Detect which cell encompasses the target text, then output its (x, y) center coordinate. 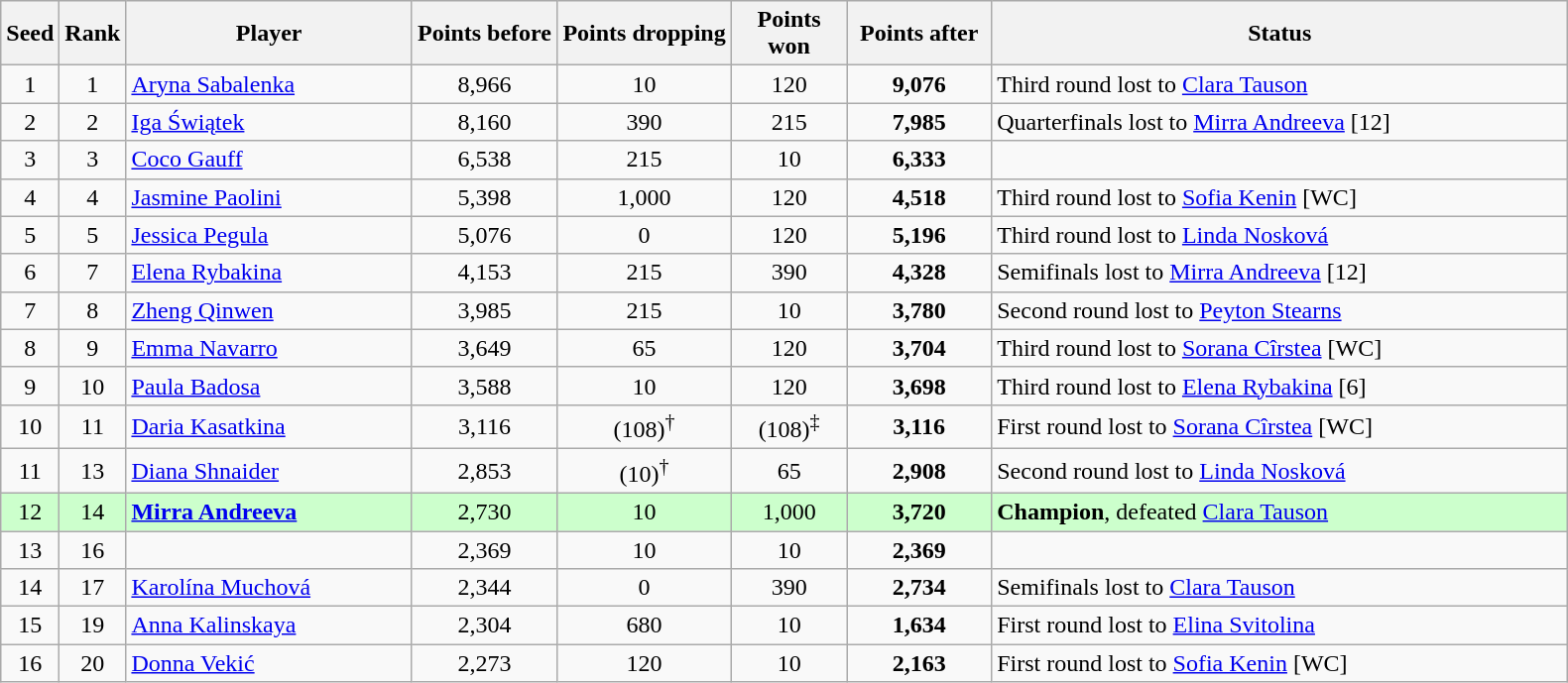
Points won (789, 34)
1,634 (919, 626)
Elena Rybakina (270, 273)
Semifinals lost to Mirra Andreeva [12] (1279, 273)
9,076 (919, 84)
680 (645, 626)
5,076 (484, 235)
Coco Gauff (270, 160)
Karolína Muchová (270, 588)
19 (93, 626)
6 (30, 273)
Points dropping (645, 34)
Donna Vekić (270, 663)
Mirra Andreeva (270, 512)
3,588 (484, 386)
Third round lost to Linda Nosková (1279, 235)
20 (93, 663)
Third round lost to Sofia Kenin [WC] (1279, 197)
Jessica Pegula (270, 235)
4,153 (484, 273)
4,518 (919, 197)
Seed (30, 34)
(108)† (645, 426)
7,985 (919, 122)
2,163 (919, 663)
Points after (919, 34)
Points before (484, 34)
Quarterfinals lost to Mirra Andreeva [12] (1279, 122)
Iga Świątek (270, 122)
Second round lost to Linda Nosková (1279, 472)
12 (30, 512)
2,304 (484, 626)
Semifinals lost to Clara Tauson (1279, 588)
2,908 (919, 472)
Rank (93, 34)
15 (30, 626)
Daria Kasatkina (270, 426)
8,160 (484, 122)
First round lost to Sorana Cîrstea [WC] (1279, 426)
3,704 (919, 348)
8,966 (484, 84)
6,333 (919, 160)
Diana Shnaider (270, 472)
3,780 (919, 310)
2,853 (484, 472)
First round lost to Sofia Kenin [WC] (1279, 663)
6,538 (484, 160)
2,730 (484, 512)
5,398 (484, 197)
Status (1279, 34)
Champion, defeated Clara Tauson (1279, 512)
First round lost to Elina Svitolina (1279, 626)
Aryna Sabalenka (270, 84)
3,649 (484, 348)
Third round lost to Sorana Cîrstea [WC] (1279, 348)
Third round lost to Elena Rybakina [6] (1279, 386)
Emma Navarro (270, 348)
Player (270, 34)
2,344 (484, 588)
Zheng Qinwen (270, 310)
2,273 (484, 663)
Anna Kalinskaya (270, 626)
Paula Badosa (270, 386)
2,734 (919, 588)
3,720 (919, 512)
4,328 (919, 273)
Second round lost to Peyton Stearns (1279, 310)
3,985 (484, 310)
17 (93, 588)
Third round lost to Clara Tauson (1279, 84)
3,698 (919, 386)
5,196 (919, 235)
Jasmine Paolini (270, 197)
(10)† (645, 472)
(108)‡ (789, 426)
